Return the [X, Y] coordinate for the center point of the cell that contains the specified text.  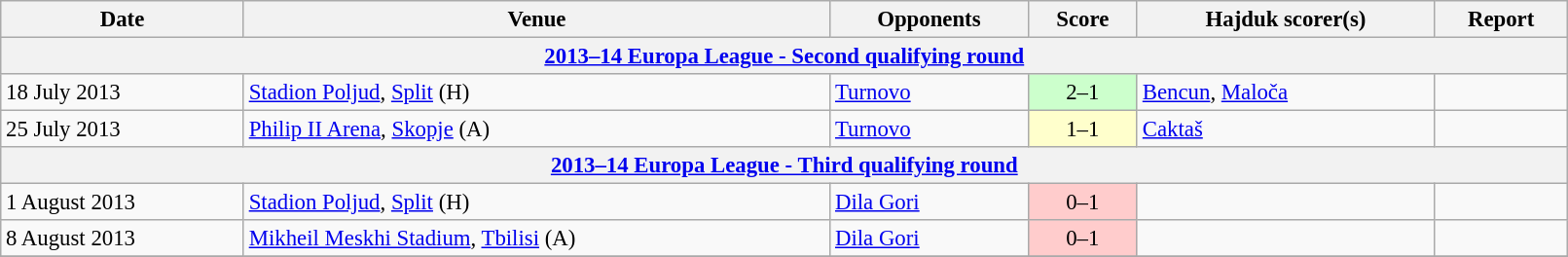
18 July 2013 [123, 92]
1–1 [1082, 129]
2013–14 Europa League - Third qualifying round [784, 165]
Mikheil Meskhi Stadium, Tbilisi (A) [536, 239]
2013–14 Europa League - Second qualifying round [784, 56]
Report [1501, 19]
Caktaš [1285, 129]
Score [1082, 19]
Bencun, Maloča [1285, 92]
Philip II Arena, Skopje (A) [536, 129]
Hajduk scorer(s) [1285, 19]
Opponents [929, 19]
1 August 2013 [123, 202]
Date [123, 19]
8 August 2013 [123, 239]
25 July 2013 [123, 129]
Venue [536, 19]
2–1 [1082, 92]
